Detect which cell encompasses the target text, then output its [X, Y] center coordinate. 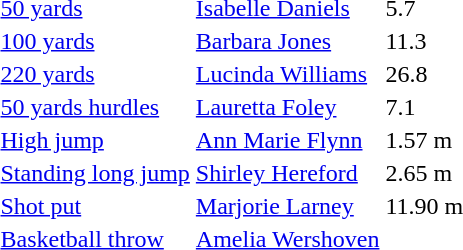
Marjorie Larney [288, 206]
Barbara Jones [288, 41]
Lauretta Foley [288, 107]
Ann Marie Flynn [288, 140]
Lucinda Williams [288, 74]
Shirley Hereford [288, 173]
